Provide the (X, Y) coordinate of the cell's center where the given text is located.  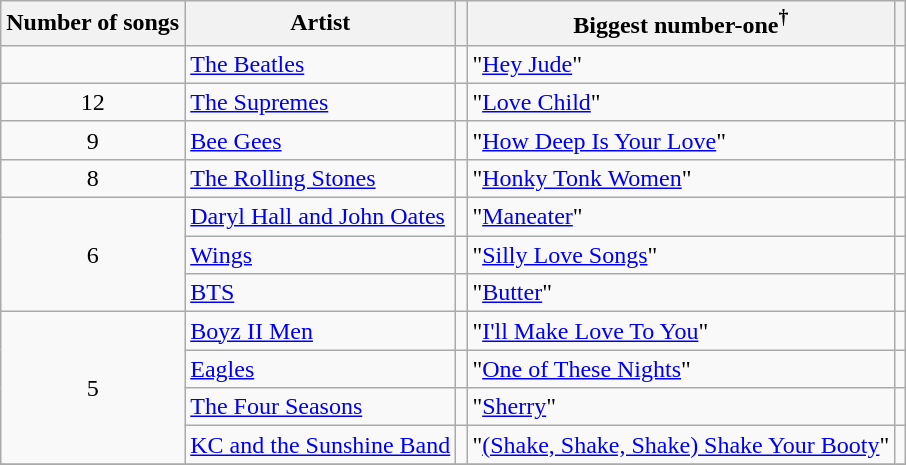
8 (93, 178)
KC and the Sunshine Band (320, 445)
BTS (320, 293)
"Butter" (681, 293)
5 (93, 388)
6 (93, 255)
Number of songs (93, 24)
"Hey Jude" (681, 64)
Eagles (320, 369)
Artist (320, 24)
"I'll Make Love To You" (681, 331)
The Supremes (320, 102)
"Honky Tonk Women" (681, 178)
"Maneater" (681, 217)
12 (93, 102)
"One of These Nights" (681, 369)
"How Deep Is Your Love" (681, 140)
Wings (320, 255)
The Beatles (320, 64)
9 (93, 140)
"Silly Love Songs" (681, 255)
"(Shake, Shake, Shake) Shake Your Booty" (681, 445)
Bee Gees (320, 140)
The Rolling Stones (320, 178)
Biggest number-one† (681, 24)
Daryl Hall and John Oates (320, 217)
"Love Child" (681, 102)
Boyz II Men (320, 331)
The Four Seasons (320, 407)
"Sherry" (681, 407)
